Pinpoint the cell where the given text exists, returning its (x, y) midpoint coordinate. 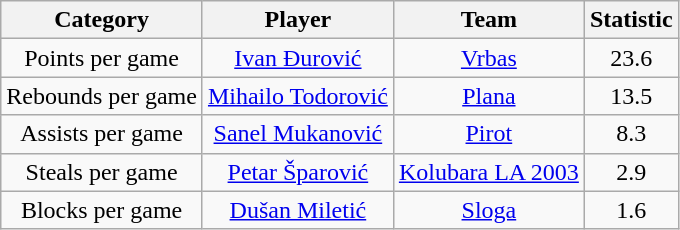
Sanel Mukanović (298, 134)
Rebounds per game (102, 96)
Assists per game (102, 134)
Player (298, 20)
Sloga (488, 210)
Vrbas (488, 58)
8.3 (631, 134)
1.6 (631, 210)
Points per game (102, 58)
Kolubara LA 2003 (488, 172)
Blocks per game (102, 210)
Plana (488, 96)
2.9 (631, 172)
Mihailo Todorović (298, 96)
Petar Šparović (298, 172)
Statistic (631, 20)
Steals per game (102, 172)
Pirot (488, 134)
23.6 (631, 58)
Category (102, 20)
13.5 (631, 96)
Ivan Đurović (298, 58)
Team (488, 20)
Dušan Miletić (298, 210)
